From the cell containing the given text, extract its center point as [X, Y] coordinate. 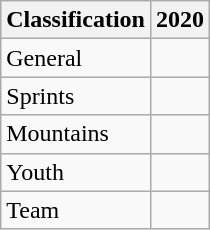
Team [76, 210]
2020 [180, 20]
General [76, 58]
Mountains [76, 134]
Classification [76, 20]
Youth [76, 172]
Sprints [76, 96]
